Output the (x, y) coordinate of the center of the cell containing the given text.  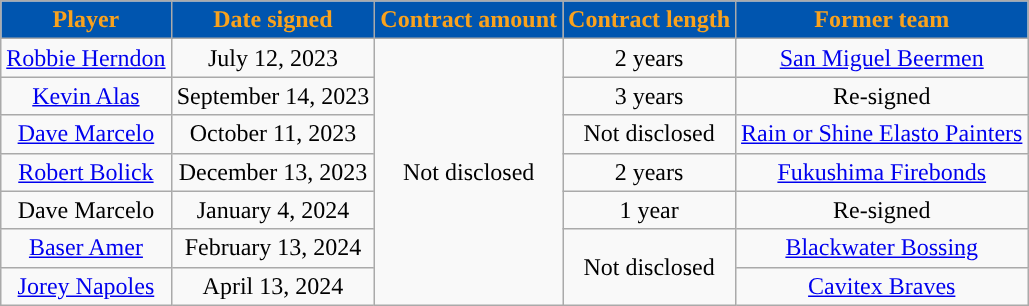
3 years (650, 96)
December 13, 2023 (273, 172)
Fukushima Firebonds (882, 172)
September 14, 2023 (273, 96)
Blackwater Bossing (882, 248)
Former team (882, 20)
Robert Bolick (86, 172)
Jorey Napoles (86, 286)
Kevin Alas (86, 96)
July 12, 2023 (273, 58)
San Miguel Beermen (882, 58)
Cavitex Braves (882, 286)
1 year (650, 210)
January 4, 2024 (273, 210)
October 11, 2023 (273, 134)
Rain or Shine Elasto Painters (882, 134)
April 13, 2024 (273, 286)
Player (86, 20)
February 13, 2024 (273, 248)
Baser Amer (86, 248)
Date signed (273, 20)
Contract amount (469, 20)
Contract length (650, 20)
Robbie Herndon (86, 58)
